Find where the given text appears and provide that cell's center as [X, Y] coordinate. 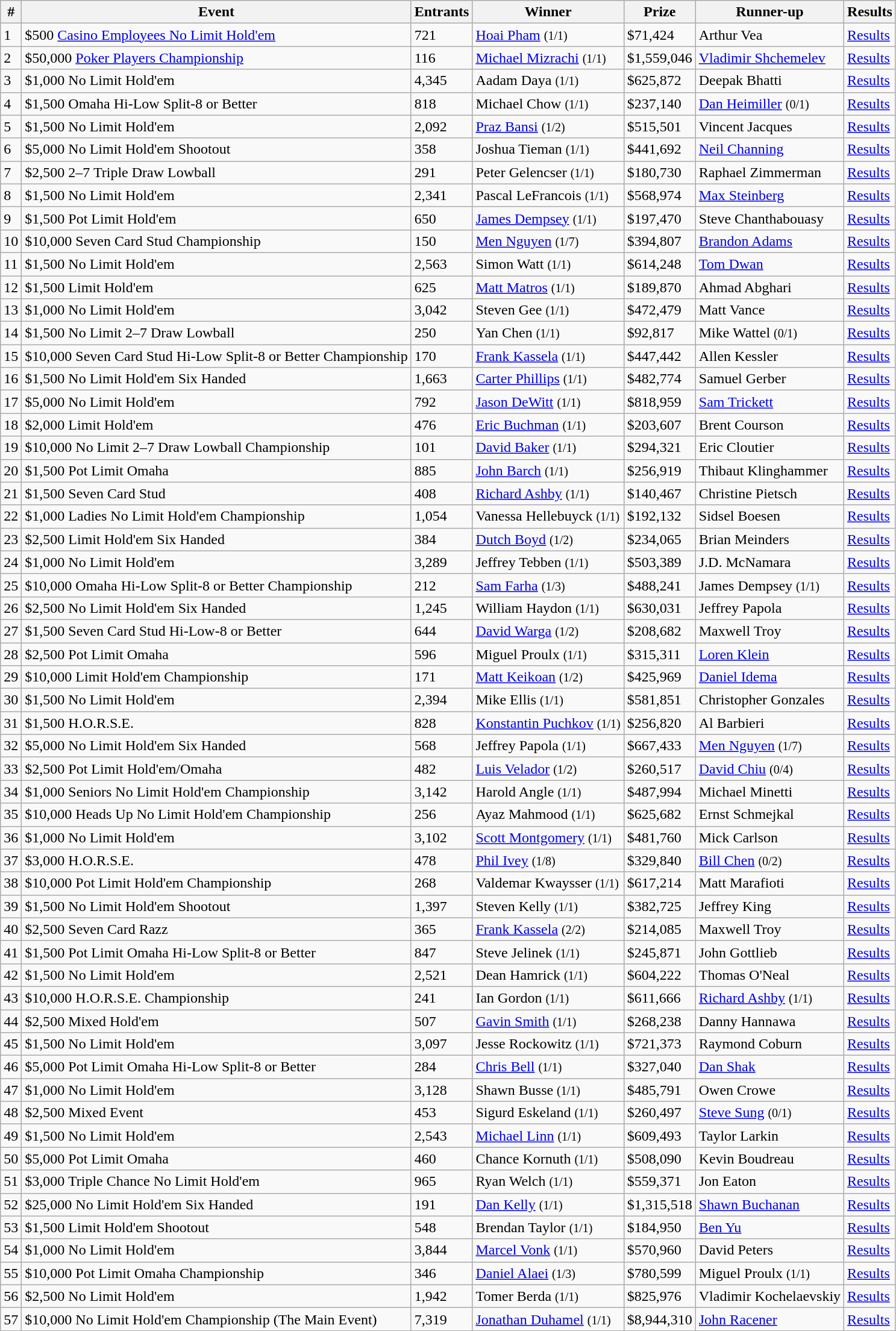
171 [442, 677]
Sigurd Eskeland (1/1) [548, 1113]
$1,500 H.O.R.S.E. [216, 723]
54 [11, 1250]
3,844 [442, 1250]
2,521 [442, 975]
Harold Angle (1/1) [548, 792]
$472,479 [659, 310]
$245,871 [659, 952]
Mike Ellis (1/1) [548, 700]
625 [442, 287]
$780,599 [659, 1273]
408 [442, 493]
11 [11, 264]
8 [11, 195]
2,341 [442, 195]
Ian Gordon (1/1) [548, 998]
Samuel Gerber [769, 379]
$1,000 Seniors No Limit Hold'em Championship [216, 792]
$10,000 Pot Limit Hold'em Championship [216, 883]
346 [442, 1273]
847 [442, 952]
47 [11, 1090]
Dean Hamrick (1/1) [548, 975]
38 [11, 883]
Mick Carlson [769, 838]
Loren Klein [769, 654]
51 [11, 1182]
256 [442, 815]
Daniel Idema [769, 677]
Jeffrey King [769, 906]
268 [442, 883]
Aadam Daya (1/1) [548, 81]
$256,820 [659, 723]
Scott Montgomery (1/1) [548, 838]
25 [11, 585]
$581,851 [659, 700]
$315,311 [659, 654]
$180,730 [659, 172]
$482,774 [659, 379]
Max Steinberg [769, 195]
$1,500 Pot Limit Omaha Hi-Low Split-8 or Better [216, 952]
19 [11, 448]
$630,031 [659, 608]
212 [442, 585]
17 [11, 402]
Luis Velador (1/2) [548, 769]
291 [442, 172]
Praz Bansi (1/2) [548, 127]
Deepak Bhatti [769, 81]
7 [11, 172]
7,319 [442, 1319]
Michael Mizrachi (1/1) [548, 58]
Pascal LeFrancois (1/1) [548, 195]
14 [11, 333]
1,397 [442, 906]
Carter Phillips (1/1) [548, 379]
Tom Dwan [769, 264]
Vanessa Hellebuyck (1/1) [548, 516]
Jonathan Duhamel (1/1) [548, 1319]
$1,500 Seven Card Stud Hi-Low-8 or Better [216, 631]
John Barch (1/1) [548, 471]
792 [442, 402]
$481,760 [659, 838]
Neil Channing [769, 149]
Raphael Zimmerman [769, 172]
John Gottlieb [769, 952]
Michael Linn (1/1) [548, 1136]
$10,000 No Limit Hold'em Championship (The Main Event) [216, 1319]
David Peters [769, 1250]
$2,500 2–7 Triple Draw Lowball [216, 172]
Yan Chen (1/1) [548, 333]
$10,000 Pot Limit Omaha Championship [216, 1273]
John Racener [769, 1319]
Winner [548, 12]
721 [442, 35]
384 [442, 539]
23 [11, 539]
27 [11, 631]
49 [11, 1136]
650 [442, 218]
2,394 [442, 700]
$508,090 [659, 1159]
$2,500 Seven Card Razz [216, 929]
43 [11, 998]
26 [11, 608]
Michael Chow (1/1) [548, 104]
885 [442, 471]
$614,248 [659, 264]
18 [11, 425]
Vincent Jacques [769, 127]
$604,222 [659, 975]
Matt Marafioti [769, 883]
$214,085 [659, 929]
$2,500 No Limit Hold'em [216, 1296]
170 [442, 356]
$394,807 [659, 241]
$625,682 [659, 815]
$609,493 [659, 1136]
Jeffrey Papola (1/1) [548, 746]
$25,000 No Limit Hold'em Six Handed [216, 1204]
$71,424 [659, 35]
Taylor Larkin [769, 1136]
30 [11, 700]
Michael Minetti [769, 792]
$10,000 Limit Hold'em Championship [216, 677]
34 [11, 792]
$260,517 [659, 769]
Ayaz Mahmood (1/1) [548, 815]
$192,132 [659, 516]
Dutch Boyd (1/2) [548, 539]
$382,725 [659, 906]
$425,969 [659, 677]
$327,040 [659, 1067]
$3,000 Triple Chance No Limit Hold'em [216, 1182]
Joshua Tieman (1/1) [548, 149]
45 [11, 1044]
Hoai Pham (1/1) [548, 35]
$1,500 Pot Limit Hold'em [216, 218]
Valdemar Kwaysser (1/1) [548, 883]
$208,682 [659, 631]
$1,500 No Limit 2–7 Draw Lowball [216, 333]
20 [11, 471]
$487,994 [659, 792]
596 [442, 654]
57 [11, 1319]
2,563 [442, 264]
55 [11, 1273]
Jesse Rockowitz (1/1) [548, 1044]
Ryan Welch (1/1) [548, 1182]
$329,840 [659, 860]
3,097 [442, 1044]
# [11, 12]
284 [442, 1067]
Chris Bell (1/1) [548, 1067]
3 [11, 81]
50 [11, 1159]
$2,500 Mixed Event [216, 1113]
Dan Heimiller (0/1) [769, 104]
Steve Chanthabouasy [769, 218]
$611,666 [659, 998]
1,663 [442, 379]
4,345 [442, 81]
$2,500 No Limit Hold'em Six Handed [216, 608]
Entrants [442, 12]
Brent Courson [769, 425]
Gavin Smith (1/1) [548, 1021]
$1,500 Omaha Hi-Low Split-8 or Better [216, 104]
David Chiu (0/4) [769, 769]
568 [442, 746]
1,942 [442, 1296]
116 [442, 58]
$447,442 [659, 356]
$667,433 [659, 746]
$50,000 Poker Players Championship [216, 58]
$441,692 [659, 149]
$617,214 [659, 883]
Sam Trickett [769, 402]
$10,000 Omaha Hi-Low Split-8 or Better Championship [216, 585]
$237,140 [659, 104]
$5,000 No Limit Hold'em [216, 402]
358 [442, 149]
$485,791 [659, 1090]
David Warga (1/2) [548, 631]
3,102 [442, 838]
44 [11, 1021]
365 [442, 929]
Runner-up [769, 12]
3,042 [442, 310]
$5,000 Pot Limit Omaha [216, 1159]
36 [11, 838]
Jeffrey Papola [769, 608]
101 [442, 448]
Christopher Gonzales [769, 700]
Raymond Coburn [769, 1044]
15 [11, 356]
42 [11, 975]
37 [11, 860]
$515,501 [659, 127]
J.D. McNamara [769, 562]
$1,315,518 [659, 1204]
6 [11, 149]
$2,000 Limit Hold'em [216, 425]
Jeffrey Tebben (1/1) [548, 562]
Dan Kelly (1/1) [548, 1204]
965 [442, 1182]
$8,944,310 [659, 1319]
818 [442, 104]
Brian Meinders [769, 539]
$140,467 [659, 493]
Peter Gelencser (1/1) [548, 172]
$184,950 [659, 1227]
2,092 [442, 127]
$268,238 [659, 1021]
52 [11, 1204]
Sidsel Boesen [769, 516]
$1,500 Pot Limit Omaha [216, 471]
Dan Shak [769, 1067]
$5,000 No Limit Hold'em Six Handed [216, 746]
13 [11, 310]
Brandon Adams [769, 241]
24 [11, 562]
Konstantin Puchkov (1/1) [548, 723]
$92,817 [659, 333]
Marcel Vonk (1/1) [548, 1250]
$825,976 [659, 1296]
$1,000 Ladies No Limit Hold'em Championship [216, 516]
Daniel Alaei (1/3) [548, 1273]
12 [11, 287]
Jason DeWitt (1/1) [548, 402]
Ahmad Abghari [769, 287]
$2,500 Pot Limit Omaha [216, 654]
644 [442, 631]
507 [442, 1021]
460 [442, 1159]
1 [11, 35]
Matt Matros (1/1) [548, 287]
Matt Keikoan (1/2) [548, 677]
$503,389 [659, 562]
22 [11, 516]
5 [11, 127]
482 [442, 769]
Tomer Berda (1/1) [548, 1296]
53 [11, 1227]
Shawn Busse (1/1) [548, 1090]
29 [11, 677]
46 [11, 1067]
828 [442, 723]
Steve Jelinek (1/1) [548, 952]
$1,500 No Limit Hold'em Shootout [216, 906]
Bill Chen (0/2) [769, 860]
241 [442, 998]
21 [11, 493]
32 [11, 746]
$10,000 Heads Up No Limit Hold'em Championship [216, 815]
476 [442, 425]
Ernst Schmejkal [769, 815]
39 [11, 906]
Mike Wattel (0/1) [769, 333]
$10,000 No Limit 2–7 Draw Lowball Championship [216, 448]
$10,000 Seven Card Stud Championship [216, 241]
$10,000 H.O.R.S.E. Championship [216, 998]
2 [11, 58]
Eric Cloutier [769, 448]
$818,959 [659, 402]
$10,000 Seven Card Stud Hi-Low Split-8 or Better Championship [216, 356]
$5,000 Pot Limit Omaha Hi-Low Split-8 or Better [216, 1067]
548 [442, 1227]
Danny Hannawa [769, 1021]
$197,470 [659, 218]
28 [11, 654]
$1,559,046 [659, 58]
Eric Buchman (1/1) [548, 425]
4 [11, 104]
40 [11, 929]
Shawn Buchanan [769, 1204]
$1,500 Seven Card Stud [216, 493]
$189,870 [659, 287]
Brendan Taylor (1/1) [548, 1227]
48 [11, 1113]
56 [11, 1296]
$5,000 No Limit Hold'em Shootout [216, 149]
Sam Farha (1/3) [548, 585]
$2,500 Mixed Hold'em [216, 1021]
16 [11, 379]
10 [11, 241]
2,543 [442, 1136]
$568,974 [659, 195]
$2,500 Limit Hold'em Six Handed [216, 539]
$488,241 [659, 585]
Event [216, 12]
Frank Kassela (1/1) [548, 356]
$3,000 H.O.R.S.E. [216, 860]
3,142 [442, 792]
Chance Kornuth (1/1) [548, 1159]
41 [11, 952]
$2,500 Pot Limit Hold'em/Omaha [216, 769]
Arthur Vea [769, 35]
Frank Kassela (2/2) [548, 929]
Matt Vance [769, 310]
William Haydon (1/1) [548, 608]
453 [442, 1113]
Allen Kessler [769, 356]
1,054 [442, 516]
Kevin Boudreau [769, 1159]
$294,321 [659, 448]
9 [11, 218]
$559,371 [659, 1182]
250 [442, 333]
$721,373 [659, 1044]
Phil Ivey (1/8) [548, 860]
David Baker (1/1) [548, 448]
$234,065 [659, 539]
Christine Pietsch [769, 493]
Simon Watt (1/1) [548, 264]
$1,500 No Limit Hold'em Six Handed [216, 379]
$203,607 [659, 425]
$1,500 Limit Hold'em [216, 287]
Steven Kelly (1/1) [548, 906]
$500 Casino Employees No Limit Hold'em [216, 35]
Jon Eaton [769, 1182]
31 [11, 723]
Thomas O'Neal [769, 975]
Thibaut Klinghammer [769, 471]
Ben Yu [769, 1227]
$256,919 [659, 471]
Steven Gee (1/1) [548, 310]
$260,497 [659, 1113]
Steve Sung (0/1) [769, 1113]
Vladimir Shchemelev [769, 58]
Al Barbieri [769, 723]
150 [442, 241]
Owen Crowe [769, 1090]
3,128 [442, 1090]
35 [11, 815]
1,245 [442, 608]
478 [442, 860]
191 [442, 1204]
$625,872 [659, 81]
3,289 [442, 562]
Prize [659, 12]
$570,960 [659, 1250]
Vladimir Kochelaevskiy [769, 1296]
$1,500 Limit Hold'em Shootout [216, 1227]
33 [11, 769]
